Capture the cell that displays the provided text and extract its [X, Y] central coordinate. 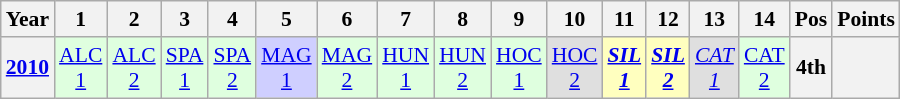
Year [28, 19]
10 [575, 19]
9 [519, 19]
4 [232, 19]
MAG2 [348, 68]
MAG1 [286, 68]
SPA2 [232, 68]
2 [134, 19]
14 [764, 19]
6 [348, 19]
1 [80, 19]
12 [668, 19]
Pos [812, 19]
8 [462, 19]
SIL2 [668, 68]
HUN2 [462, 68]
CAT2 [764, 68]
3 [185, 19]
SPA1 [185, 68]
ALC2 [134, 68]
CAT1 [714, 68]
13 [714, 19]
7 [406, 19]
HOC1 [519, 68]
Points [866, 19]
HOC2 [575, 68]
5 [286, 19]
HUN1 [406, 68]
2010 [28, 68]
11 [624, 19]
ALC1 [80, 68]
SIL1 [624, 68]
4th [812, 68]
